Identify which cell holds the provided text, then report its (x, y) central coordinate. 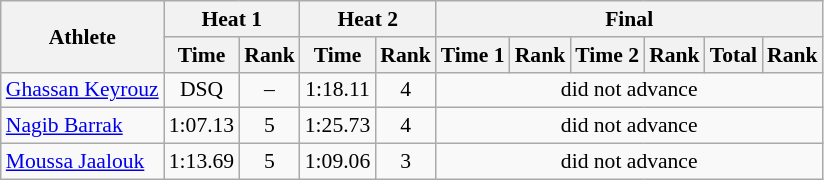
Final (630, 19)
Time 2 (607, 55)
Total (734, 55)
DSQ (202, 90)
1:18.11 (338, 90)
3 (406, 162)
Nagib Barrak (82, 126)
1:09.06 (338, 162)
Heat 1 (232, 19)
1:25.73 (338, 126)
1:13.69 (202, 162)
1:07.13 (202, 126)
Time 1 (473, 55)
– (270, 90)
Moussa Jaalouk (82, 162)
Athlete (82, 36)
Heat 2 (368, 19)
Ghassan Keyrouz (82, 90)
